Determine the (x, y) coordinate at the center of the cell enclosing the given text.  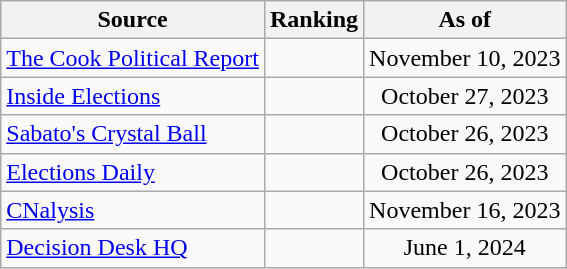
November 10, 2023 (465, 58)
As of (465, 20)
Source (133, 20)
November 16, 2023 (465, 210)
Sabato's Crystal Ball (133, 134)
Inside Elections (133, 96)
October 27, 2023 (465, 96)
CNalysis (133, 210)
Elections Daily (133, 172)
Ranking (314, 20)
June 1, 2024 (465, 248)
The Cook Political Report (133, 58)
Decision Desk HQ (133, 248)
